Detect which cell encompasses the target text, then output its [X, Y] center coordinate. 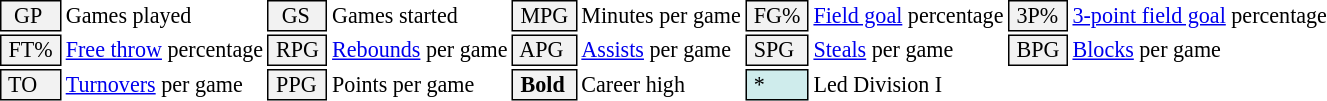
RPG [298, 50]
FG% [777, 16]
Games started [420, 16]
GP [30, 16]
Assists per game [661, 50]
Steals per game [908, 50]
Turnovers per game [164, 85]
Rebounds per game [420, 50]
PPG [298, 85]
MPG [544, 16]
SPG [777, 50]
Free throw percentage [164, 50]
Bold [544, 85]
Led Division I [908, 85]
Games played [164, 16]
Career high [661, 85]
TO [30, 85]
Points per game [420, 85]
FT% [30, 50]
3P% [1038, 16]
APG [544, 50]
Field goal percentage [908, 16]
* [777, 85]
GS [298, 16]
BPG [1038, 50]
Minutes per game [661, 16]
